Search for the cell housing the specified text and yield its (x, y) center coordinate. 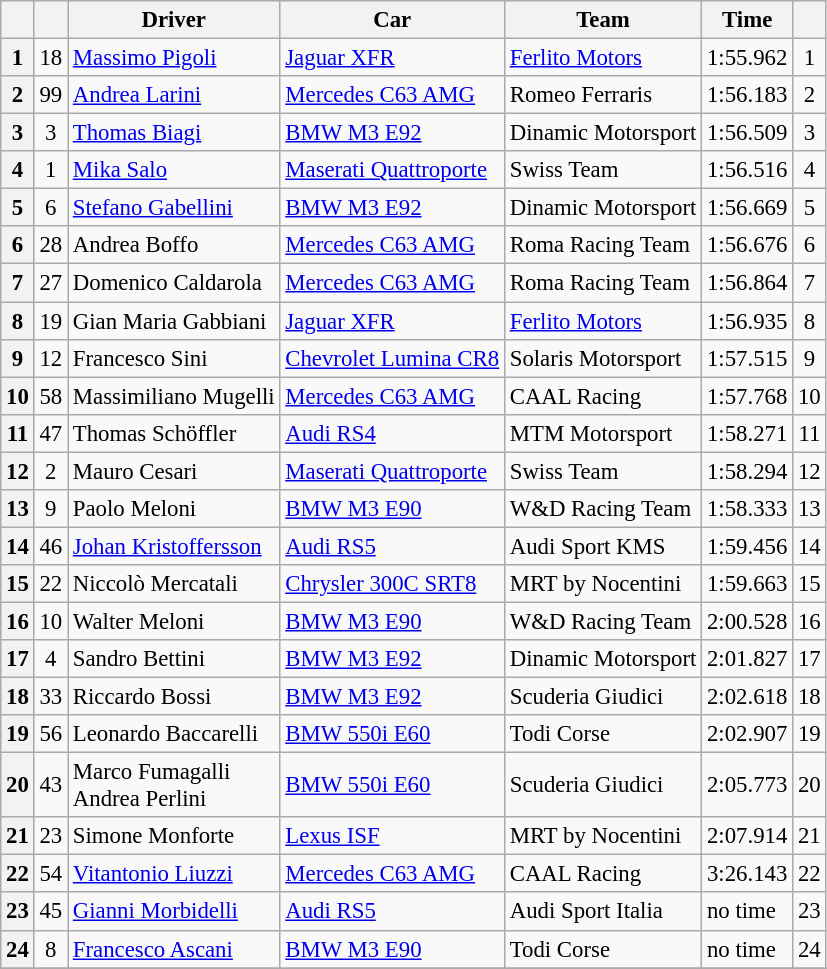
Gian Maria Gabbiani (174, 321)
Chrysler 300C SRT8 (392, 584)
99 (50, 95)
1:56.676 (748, 245)
2:05.773 (748, 786)
Lexus ISF (392, 836)
Mauro Cesari (174, 471)
2:02.618 (748, 697)
2:07.914 (748, 836)
56 (50, 734)
2:00.528 (748, 621)
Niccolò Mercatali (174, 584)
1:56.669 (748, 208)
54 (50, 874)
Driver (174, 20)
Audi Sport KMS (602, 546)
Simone Monforte (174, 836)
Stefano Gabellini (174, 208)
Vitantonio Liuzzi (174, 874)
45 (50, 912)
1:58.294 (748, 471)
1:59.663 (748, 584)
Massimo Pigoli (174, 58)
Gianni Morbidelli (174, 912)
1:56.935 (748, 321)
1:56.864 (748, 283)
Car (392, 20)
MTM Motorsport (602, 433)
Time (748, 20)
Walter Meloni (174, 621)
Audi RS4 (392, 433)
Sandro Bettini (174, 659)
1:56.516 (748, 170)
Chevrolet Lumina CR8 (392, 358)
1:59.456 (748, 546)
3:26.143 (748, 874)
Andrea Larini (174, 95)
Francesco Ascani (174, 949)
Johan Kristoffersson (174, 546)
Riccardo Bossi (174, 697)
2:01.827 (748, 659)
Domenico Caldarola (174, 283)
Solaris Motorsport (602, 358)
28 (50, 245)
Francesco Sini (174, 358)
46 (50, 546)
Thomas Biagi (174, 133)
2:02.907 (748, 734)
Paolo Meloni (174, 509)
1:58.271 (748, 433)
1:56.183 (748, 95)
1:56.509 (748, 133)
1:55.962 (748, 58)
Andrea Boffo (174, 245)
58 (50, 396)
33 (50, 697)
Marco Fumagalli Andrea Perlini (174, 786)
Audi Sport Italia (602, 912)
47 (50, 433)
1:57.768 (748, 396)
Team (602, 20)
Massimiliano Mugelli (174, 396)
27 (50, 283)
Leonardo Baccarelli (174, 734)
Thomas Schöffler (174, 433)
Mika Salo (174, 170)
Romeo Ferraris (602, 95)
1:58.333 (748, 509)
43 (50, 786)
1:57.515 (748, 358)
